Extract the [x, y] coordinate from the center of the cell holding the provided text.  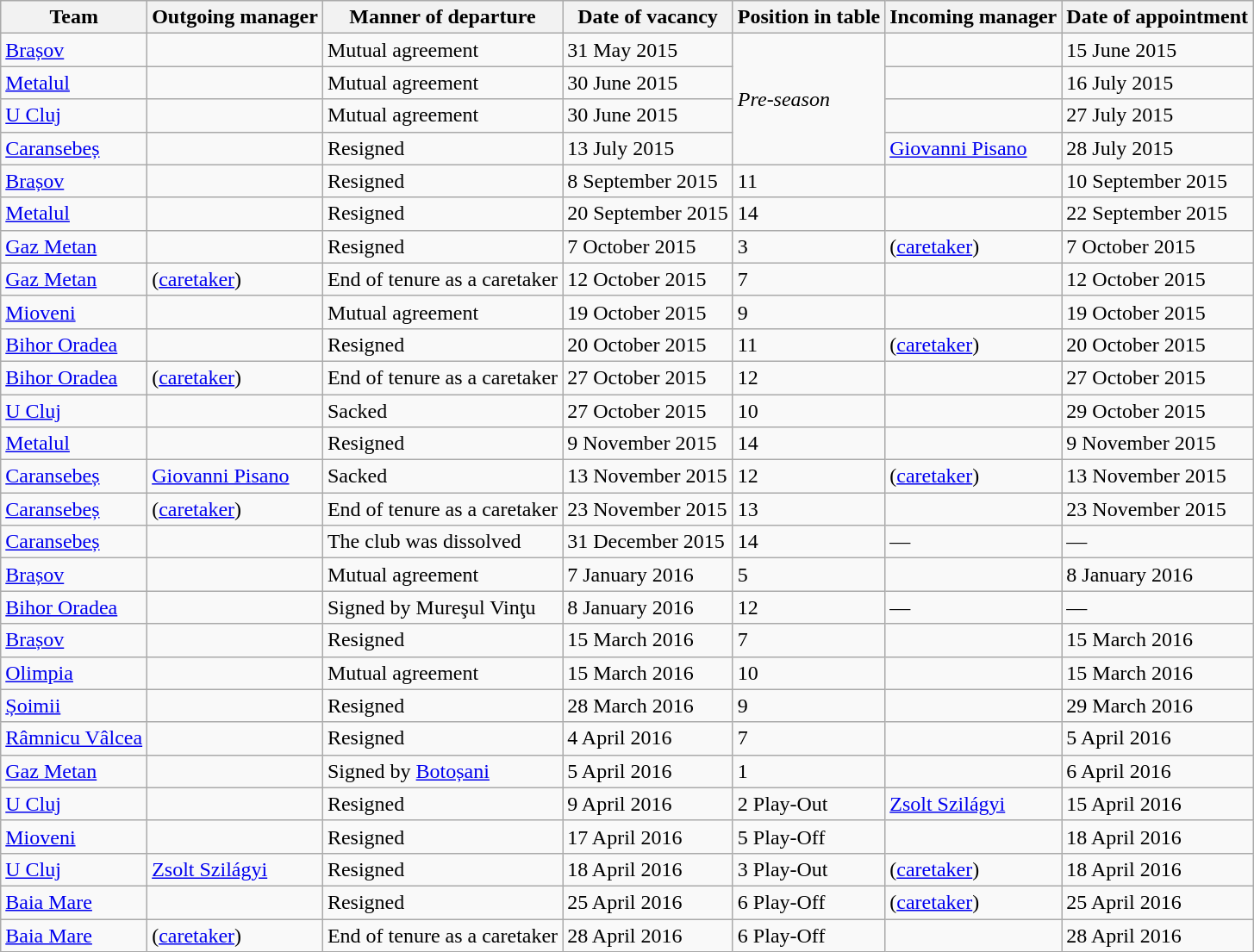
22 September 2015 [1157, 214]
4 April 2016 [648, 738]
Date of appointment [1157, 17]
Manner of departure [442, 17]
Date of vacancy [648, 17]
5 [808, 575]
27 July 2015 [1157, 115]
29 October 2015 [1157, 411]
28 July 2015 [1157, 148]
Incoming manager [974, 17]
16 July 2015 [1157, 83]
Signed by Mureşul Vinţu [442, 607]
3 Play-Out [808, 869]
15 April 2016 [1157, 804]
6 April 2016 [1157, 771]
15 June 2015 [1157, 50]
28 March 2016 [648, 706]
The club was dissolved [442, 542]
7 January 2016 [648, 575]
10 September 2015 [1157, 181]
Pre-season [808, 99]
31 May 2015 [648, 50]
Outgoing manager [235, 17]
Position in table [808, 17]
Olimpia [74, 673]
1 [808, 771]
13 July 2015 [648, 148]
9 April 2016 [648, 804]
29 March 2016 [1157, 706]
Șoimii [74, 706]
3 [808, 246]
5 Play-Off [808, 837]
Team [74, 17]
Râmnicu Vâlcea [74, 738]
8 September 2015 [648, 181]
Signed by Botoșani [442, 771]
17 April 2016 [648, 837]
20 September 2015 [648, 214]
13 [808, 509]
2 Play-Out [808, 804]
31 December 2015 [648, 542]
